Capture the cell that displays the provided text and extract its (x, y) central coordinate. 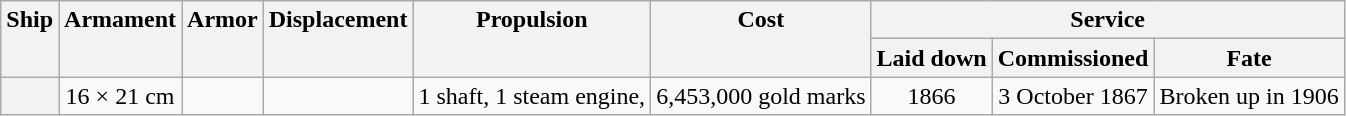
Commissioned (1073, 58)
Laid down (932, 58)
Fate (1249, 58)
3 October 1867 (1073, 96)
Displacement (338, 39)
Cost (761, 39)
1866 (932, 96)
6,453,000 gold marks (761, 96)
Ship (30, 39)
1 shaft, 1 steam engine, (532, 96)
Armament (120, 39)
16 × 21 cm (120, 96)
Propulsion (532, 39)
Armor (223, 39)
Broken up in 1906 (1249, 96)
Service (1108, 20)
